Provide the [x, y] coordinate of the cell's center where the given text is located.  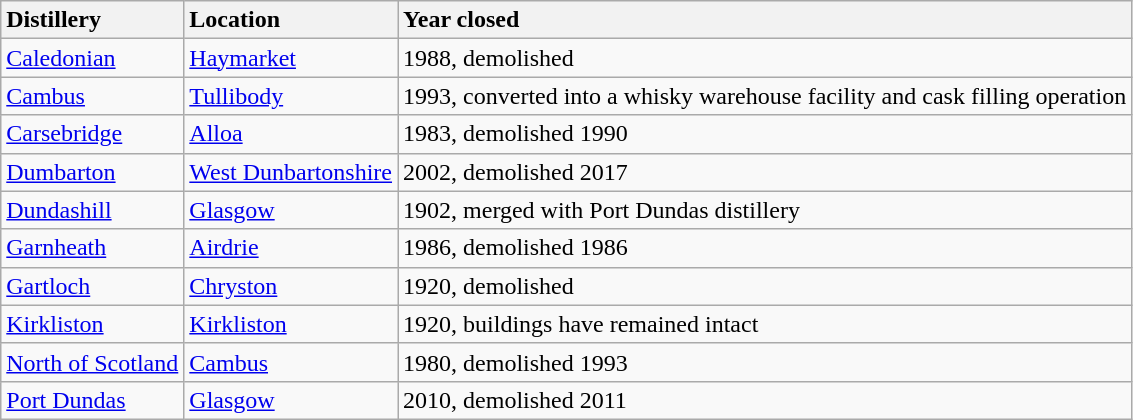
Location [291, 20]
Carsebridge [92, 134]
1986, demolished 1986 [765, 248]
Airdrie [291, 248]
1920, demolished [765, 286]
Alloa [291, 134]
Caledonian [92, 58]
1988, demolished [765, 58]
2010, demolished 2011 [765, 400]
Chryston [291, 286]
1920, buildings have remained intact [765, 324]
2002, demolished 2017 [765, 172]
1902, merged with Port Dundas distillery [765, 210]
Gartloch [92, 286]
Garnheath [92, 248]
1983, demolished 1990 [765, 134]
Tullibody [291, 96]
1980, demolished 1993 [765, 362]
1993, converted into a whisky warehouse facility and cask filling operation [765, 96]
Dumbarton [92, 172]
Year closed [765, 20]
West Dunbartonshire [291, 172]
Haymarket [291, 58]
Dundashill [92, 210]
North of Scotland [92, 362]
Distillery [92, 20]
Port Dundas [92, 400]
